Locate the cell with the specified text and output its [X, Y] center coordinate. 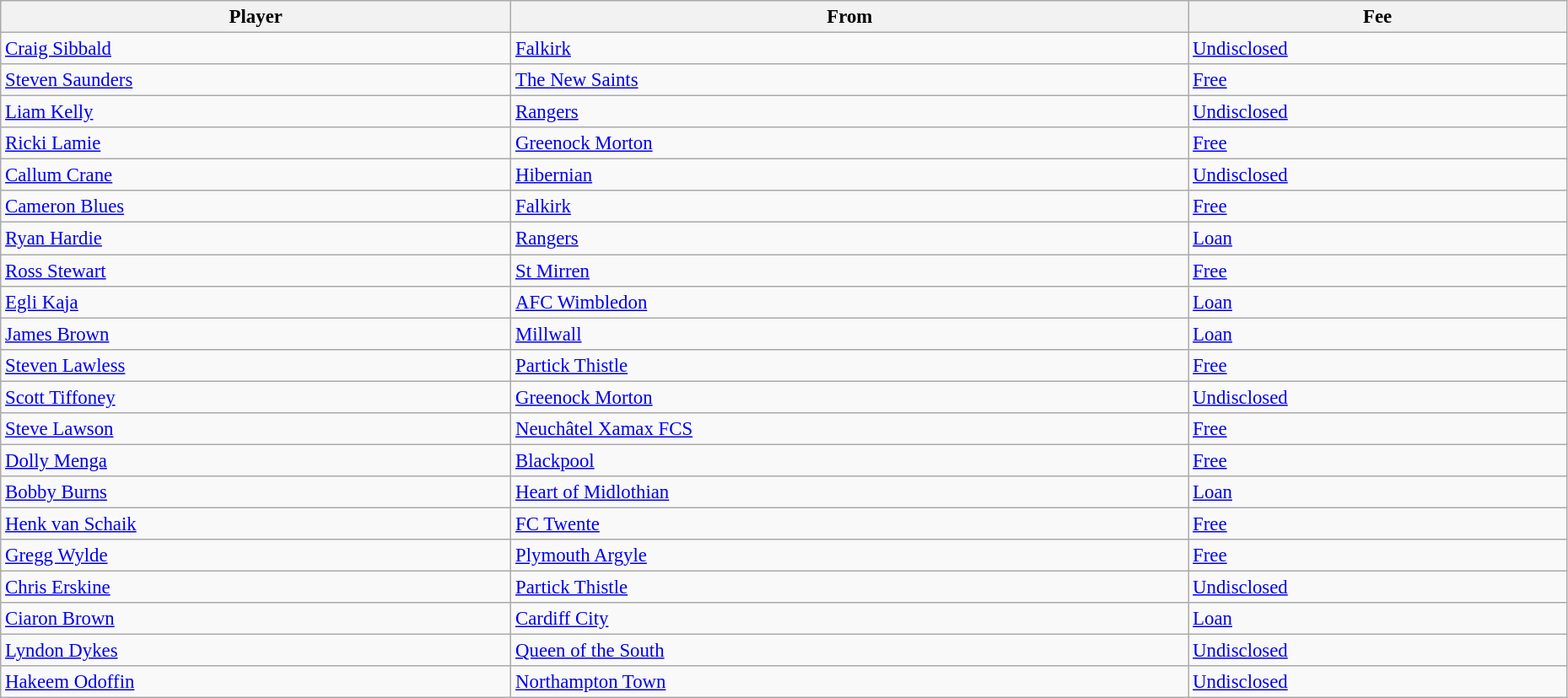
AFC Wimbledon [850, 302]
Liam Kelly [256, 112]
St Mirren [850, 271]
Heart of Midlothian [850, 492]
Ryan Hardie [256, 239]
Northampton Town [850, 682]
Hibernian [850, 175]
Steve Lawson [256, 429]
FC Twente [850, 523]
Fee [1378, 17]
Egli Kaja [256, 302]
Blackpool [850, 460]
Henk van Schaik [256, 523]
Craig Sibbald [256, 49]
James Brown [256, 334]
Dolly Menga [256, 460]
Millwall [850, 334]
Ross Stewart [256, 271]
From [850, 17]
Ciaron Brown [256, 619]
Callum Crane [256, 175]
The New Saints [850, 80]
Queen of the South [850, 651]
Plymouth Argyle [850, 556]
Lyndon Dykes [256, 651]
Bobby Burns [256, 492]
Gregg Wylde [256, 556]
Scott Tiffoney [256, 397]
Ricki Lamie [256, 143]
Cameron Blues [256, 207]
Neuchâtel Xamax FCS [850, 429]
Cardiff City [850, 619]
Chris Erskine [256, 588]
Hakeem Odoffin [256, 682]
Steven Lawless [256, 365]
Player [256, 17]
Steven Saunders [256, 80]
